Provide the (x, y) coordinate of the cell's center where the given text is located.  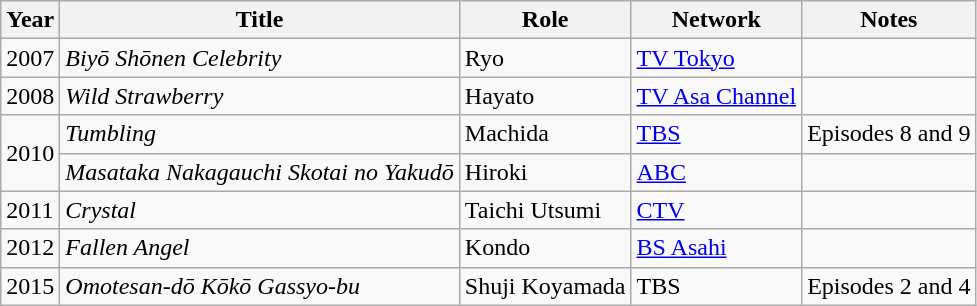
BS Asahi (716, 248)
TV Asa Channel (716, 96)
Machida (545, 134)
Fallen Angel (260, 248)
Shuji Koyamada (545, 286)
2012 (30, 248)
Biyō Shōnen Celebrity (260, 58)
Hayato (545, 96)
Wild Strawberry (260, 96)
2011 (30, 210)
Ryo (545, 58)
Hiroki (545, 172)
2015 (30, 286)
Network (716, 20)
Masataka Nakagauchi Skotai no Yakudō (260, 172)
Tumbling (260, 134)
Taichi Utsumi (545, 210)
Title (260, 20)
ABC (716, 172)
Episodes 2 and 4 (889, 286)
Episodes 8 and 9 (889, 134)
Role (545, 20)
TV Tokyo (716, 58)
CTV (716, 210)
Omotesan-dō Kōkō Gassyo-bu (260, 286)
2010 (30, 153)
2007 (30, 58)
Notes (889, 20)
2008 (30, 96)
Crystal (260, 210)
Year (30, 20)
Kondo (545, 248)
